Identify which cell holds the provided text, then report its [X, Y] central coordinate. 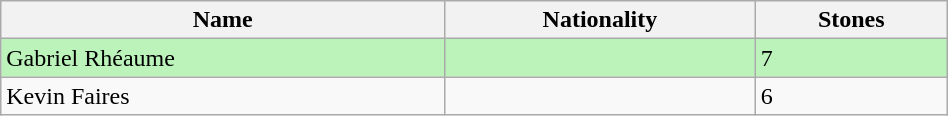
Kevin Faires [223, 96]
6 [851, 96]
Gabriel Rhéaume [223, 58]
Name [223, 20]
7 [851, 58]
Stones [851, 20]
Nationality [600, 20]
